Detect which cell encompasses the target text, then output its (x, y) center coordinate. 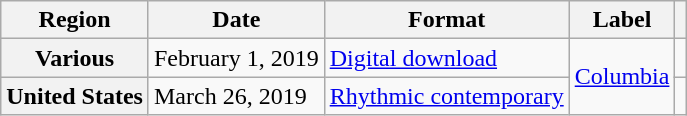
Rhythmic contemporary (446, 96)
Label (622, 20)
Date (236, 20)
February 1, 2019 (236, 58)
Region (75, 20)
Various (75, 58)
Digital download (446, 58)
Format (446, 20)
March 26, 2019 (236, 96)
United States (75, 96)
Columbia (622, 77)
